Identify which cell holds the provided text, then report its (X, Y) central coordinate. 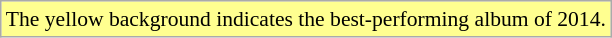
The yellow background indicates the best-performing album of 2014. (306, 19)
